From the cell containing the given text, extract its center point as (x, y) coordinate. 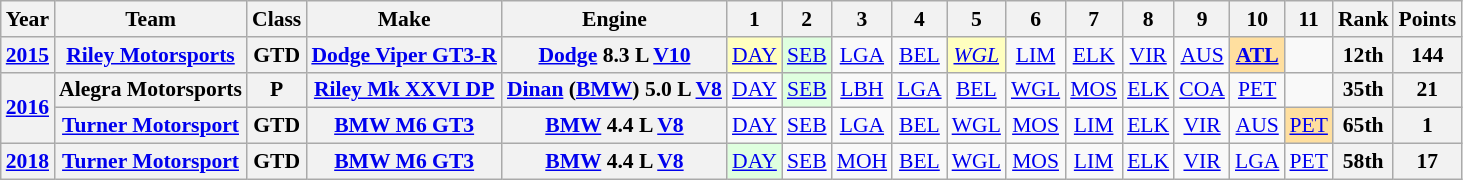
65th (1364, 126)
Engine (614, 19)
2018 (28, 162)
35th (1364, 90)
2016 (28, 108)
11 (1308, 19)
5 (976, 19)
Class (276, 19)
144 (1427, 55)
6 (1036, 19)
Team (150, 19)
LBH (862, 90)
9 (1202, 19)
Dodge Viper GT3-R (404, 55)
12th (1364, 55)
Alegra Motorsports (150, 90)
Year (28, 19)
21 (1427, 90)
Points (1427, 19)
3 (862, 19)
MOH (862, 162)
Rank (1364, 19)
8 (1148, 19)
17 (1427, 162)
ATL (1257, 55)
Riley Mk XXVI DP (404, 90)
7 (1094, 19)
Riley Motorsports (150, 55)
4 (919, 19)
2 (807, 19)
COA (1202, 90)
Dodge 8.3 L V10 (614, 55)
2015 (28, 55)
P (276, 90)
10 (1257, 19)
58th (1364, 162)
Make (404, 19)
Dinan (BMW) 5.0 L V8 (614, 90)
